Capture the cell that displays the provided text and extract its [X, Y] central coordinate. 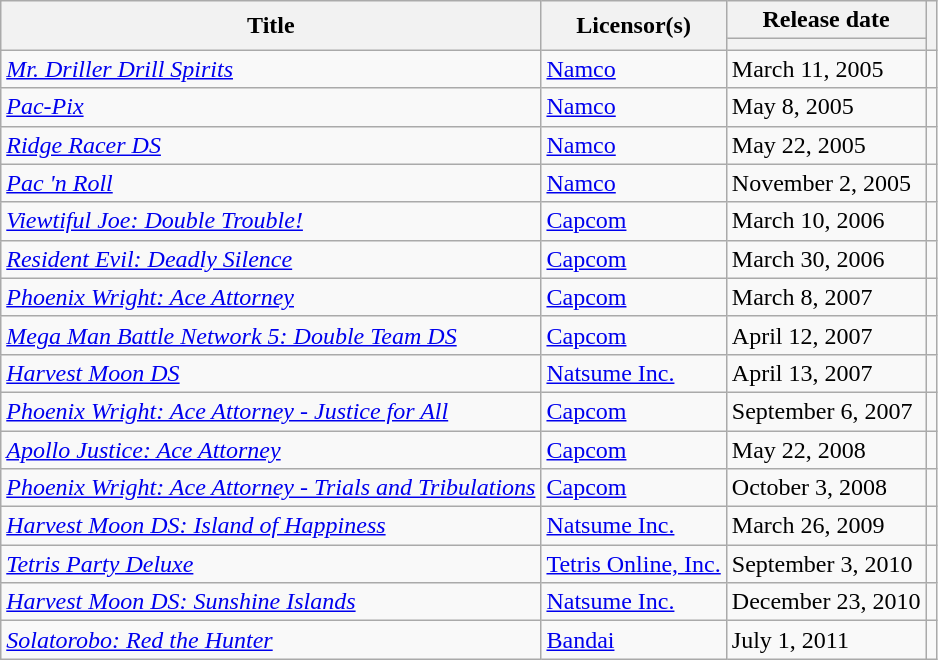
May 22, 2005 [826, 145]
Bandai [634, 640]
September 6, 2007 [826, 411]
March 11, 2005 [826, 69]
Phoenix Wright: Ace Attorney - Trials and Tribulations [271, 488]
Viewtiful Joe: Double Trouble! [271, 221]
Title [271, 26]
Mega Man Battle Network 5: Double Team DS [271, 335]
April 12, 2007 [826, 335]
September 3, 2010 [826, 564]
Apollo Justice: Ace Attorney [271, 449]
May 22, 2008 [826, 449]
December 23, 2010 [826, 602]
Resident Evil: Deadly Silence [271, 259]
March 8, 2007 [826, 297]
Harvest Moon DS: Island of Happiness [271, 526]
October 3, 2008 [826, 488]
Pac-Pix [271, 107]
March 26, 2009 [826, 526]
Harvest Moon DS: Sunshine Islands [271, 602]
Tetris Party Deluxe [271, 564]
Release date [826, 20]
Tetris Online, Inc. [634, 564]
Ridge Racer DS [271, 145]
March 30, 2006 [826, 259]
March 10, 2006 [826, 221]
July 1, 2011 [826, 640]
Solatorobo: Red the Hunter [271, 640]
April 13, 2007 [826, 373]
Phoenix Wright: Ace Attorney [271, 297]
Phoenix Wright: Ace Attorney - Justice for All [271, 411]
November 2, 2005 [826, 183]
Mr. Driller Drill Spirits [271, 69]
Harvest Moon DS [271, 373]
Licensor(s) [634, 26]
May 8, 2005 [826, 107]
Pac 'n Roll [271, 183]
